Detect which cell encompasses the target text, then output its [x, y] center coordinate. 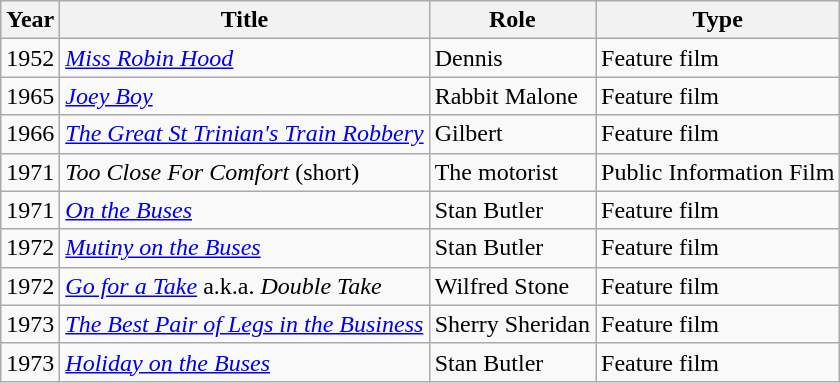
Wilfred Stone [512, 286]
The motorist [512, 172]
Type [718, 20]
Too Close For Comfort (short) [244, 172]
The Great St Trinian's Train Robbery [244, 134]
1966 [30, 134]
Mutiny on the Buses [244, 248]
Rabbit Malone [512, 96]
Go for a Take a.k.a. Double Take [244, 286]
Holiday on the Buses [244, 362]
Joey Boy [244, 96]
Year [30, 20]
Public Information Film [718, 172]
Miss Robin Hood [244, 58]
On the Buses [244, 210]
Dennis [512, 58]
Sherry Sheridan [512, 324]
Title [244, 20]
1965 [30, 96]
1952 [30, 58]
Role [512, 20]
The Best Pair of Legs in the Business [244, 324]
Gilbert [512, 134]
